Return the [x, y] coordinate for the center point of the cell that contains the specified text.  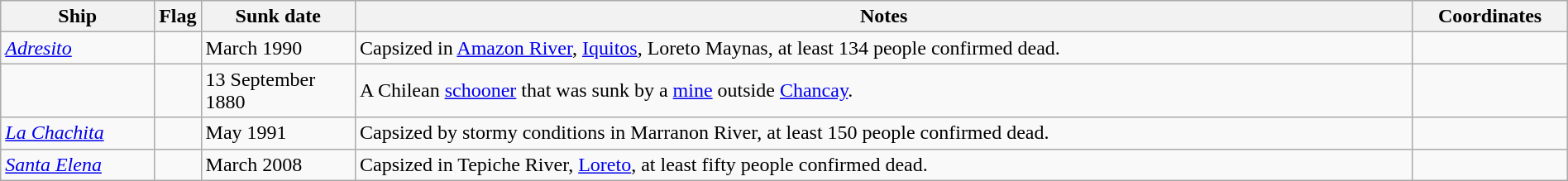
March 2008 [278, 164]
Adresito [78, 48]
Capsized in Amazon River, Iquitos, Loreto Maynas, at least 134 people confirmed dead. [883, 48]
March 1990 [278, 48]
Notes [883, 17]
Sunk date [278, 17]
Capsized by stormy conditions in Marranon River, at least 150 people confirmed dead. [883, 133]
May 1991 [278, 133]
Coordinates [1490, 17]
Ship [78, 17]
La Chachita [78, 133]
13 September 1880 [278, 91]
Santa Elena [78, 164]
Capsized in Tepiche River, Loreto, at least fifty people confirmed dead. [883, 164]
Flag [178, 17]
A Chilean schooner that was sunk by a mine outside Chancay. [883, 91]
